Extract the [X, Y] coordinate from the center of the cell holding the provided text.  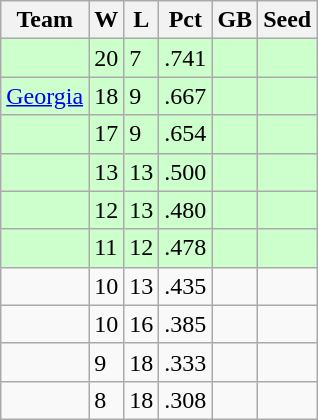
Seed [288, 20]
W [106, 20]
GB [235, 20]
Georgia [45, 96]
.500 [186, 172]
.385 [186, 324]
20 [106, 58]
17 [106, 134]
.435 [186, 286]
.667 [186, 96]
.478 [186, 248]
7 [142, 58]
.480 [186, 210]
L [142, 20]
11 [106, 248]
.333 [186, 362]
.308 [186, 400]
8 [106, 400]
.741 [186, 58]
16 [142, 324]
.654 [186, 134]
Pct [186, 20]
Team [45, 20]
